Return (x, y) of the center of cell containing provided text 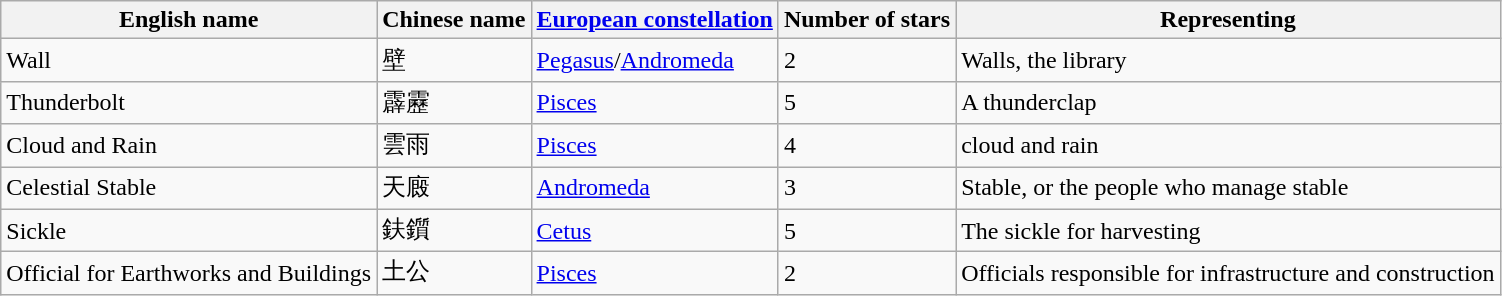
霹靂 (454, 102)
A thunderclap (1228, 102)
Walls, the library (1228, 60)
Sickle (189, 230)
European constellation (654, 20)
Number of stars (866, 20)
Thunderbolt (189, 102)
Representing (1228, 20)
3 (866, 188)
English name (189, 20)
Pegasus/Andromeda (654, 60)
The sickle for harvesting (1228, 230)
天廄 (454, 188)
Wall (189, 60)
Officials responsible for infrastructure and construction (1228, 274)
Andromeda (654, 188)
Cloud and Rain (189, 146)
Chinese name (454, 20)
Stable, or the people who manage stable (1228, 188)
Celestial Stable (189, 188)
Cetus (654, 230)
cloud and rain (1228, 146)
土公 (454, 274)
鈇鑕 (454, 230)
壁 (454, 60)
雲雨 (454, 146)
Official for Earthworks and Buildings (189, 274)
4 (866, 146)
